Search for the cell housing the specified text and yield its (X, Y) center coordinate. 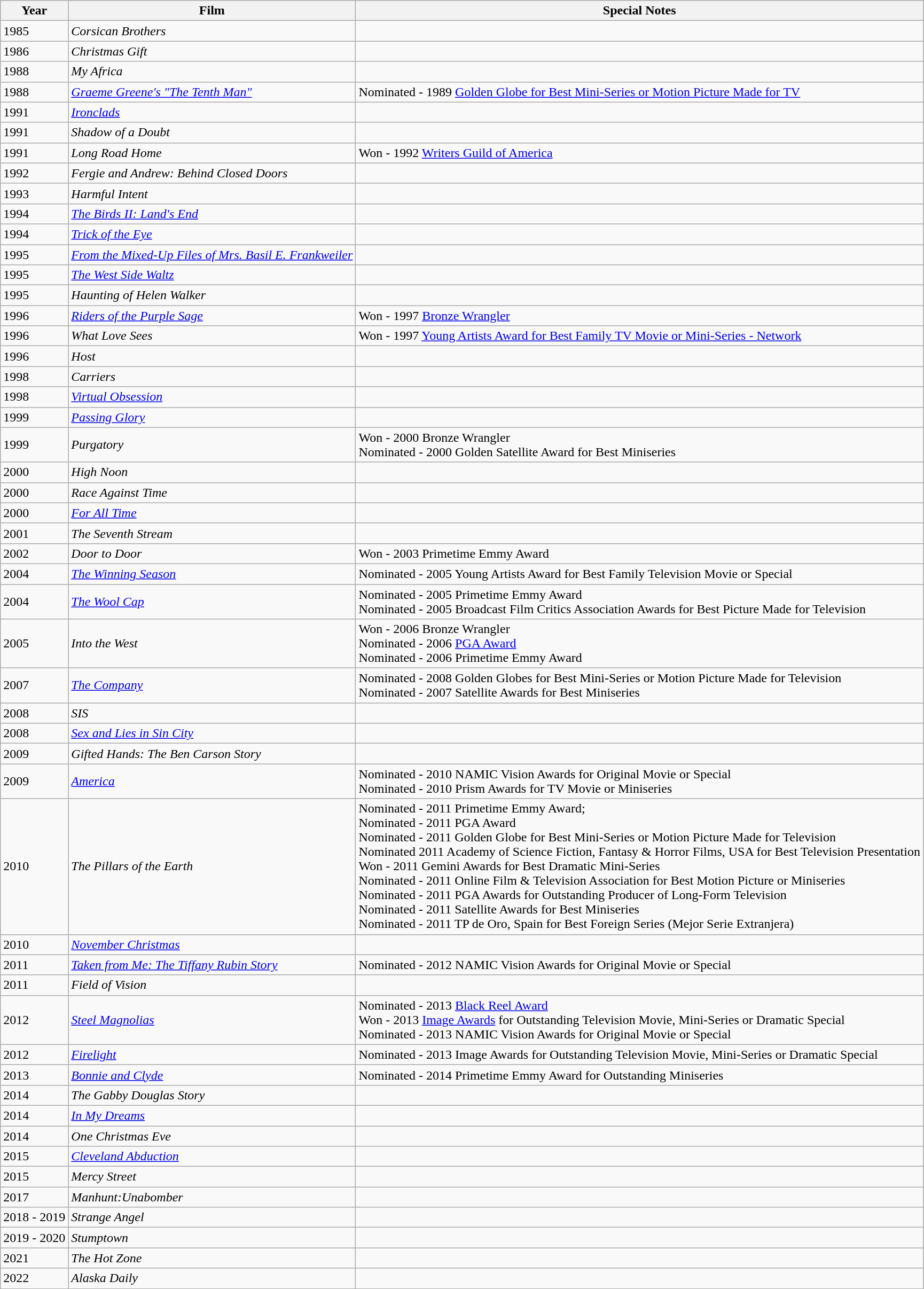
Bonnie and Clyde (212, 1075)
Taken from Me: The Tiffany Rubin Story (212, 965)
What Love Sees (212, 336)
2001 (34, 533)
Nominated - 2005 Young Artists Award for Best Family Television Movie or Special (640, 574)
Cleveland Abduction (212, 1157)
From the Mixed-Up Files of Mrs. Basil E. Frankweiler (212, 255)
Field of Vision (212, 985)
The Company (212, 686)
The Birds II: Land's End (212, 214)
Won - 2006 Bronze Wrangler Nominated - 2006 PGA Award Nominated - 2006 Primetime Emmy Award (640, 644)
Ironclads (212, 112)
Fergie and Andrew: Behind Closed Doors (212, 173)
The Wool Cap (212, 601)
Gifted Hands: The Ben Carson Story (212, 754)
Corsican Brothers (212, 31)
High Noon (212, 472)
Christmas Gift (212, 51)
Carriers (212, 377)
My Africa (212, 72)
2018 - 2019 (34, 1217)
The Hot Zone (212, 1258)
Trick of the Eye (212, 234)
For All Time (212, 513)
Harmful Intent (212, 193)
Nominated - 2010 NAMIC Vision Awards for Original Movie or Special Nominated - 2010 Prism Awards for TV Movie or Miniseries (640, 781)
Riders of the Purple Sage (212, 316)
November Christmas (212, 944)
Manhunt:Unabomber (212, 1197)
Won - 1997 Bronze Wrangler (640, 316)
Door to Door (212, 553)
2002 (34, 553)
The Winning Season (212, 574)
2022 (34, 1278)
SIS (212, 713)
Won - 1997 Young Artists Award for Best Family TV Movie or Mini-Series - Network (640, 336)
Strange Angel (212, 1217)
2021 (34, 1258)
Firelight (212, 1054)
Graeme Greene's "The Tenth Man" (212, 92)
Host (212, 356)
1992 (34, 173)
Into the West (212, 644)
2007 (34, 686)
Year (34, 11)
Nominated - 2008 Golden Globes for Best Mini-Series or Motion Picture Made for Television Nominated - 2007 Satellite Awards for Best Miniseries (640, 686)
2017 (34, 1197)
The Gabby Douglas Story (212, 1095)
Passing Glory (212, 417)
One Christmas Eve (212, 1136)
2019 - 2020 (34, 1238)
Special Notes (640, 11)
2005 (34, 644)
In My Dreams (212, 1115)
Mercy Street (212, 1177)
Shadow of a Doubt (212, 132)
Nominated - 1989 Golden Globe for Best Mini-Series or Motion Picture Made for TV (640, 92)
2013 (34, 1075)
1985 (34, 31)
America (212, 781)
Nominated - 2014 Primetime Emmy Award for Outstanding Miniseries (640, 1075)
Race Against Time (212, 493)
Won - 2000 Bronze Wrangler Nominated - 2000 Golden Satellite Award for Best Miniseries (640, 444)
Sex and Lies in Sin City (212, 733)
Purgatory (212, 444)
Nominated - 2005 Primetime Emmy Award Nominated - 2005 Broadcast Film Critics Association Awards for Best Picture Made for Television (640, 601)
Won - 1992 Writers Guild of America (640, 153)
Steel Magnolias (212, 1020)
Nominated - 2012 NAMIC Vision Awards for Original Movie or Special (640, 965)
Alaska Daily (212, 1278)
Stumptown (212, 1238)
The Seventh Stream (212, 533)
Long Road Home (212, 153)
Film (212, 11)
Haunting of Helen Walker (212, 295)
Won - 2003 Primetime Emmy Award (640, 553)
1993 (34, 193)
The Pillars of the Earth (212, 866)
Nominated - 2013 Image Awards for Outstanding Television Movie, Mini-Series or Dramatic Special (640, 1054)
1986 (34, 51)
Virtual Obsession (212, 397)
The West Side Waltz (212, 275)
